Search for the cell housing the specified text and yield its (x, y) center coordinate. 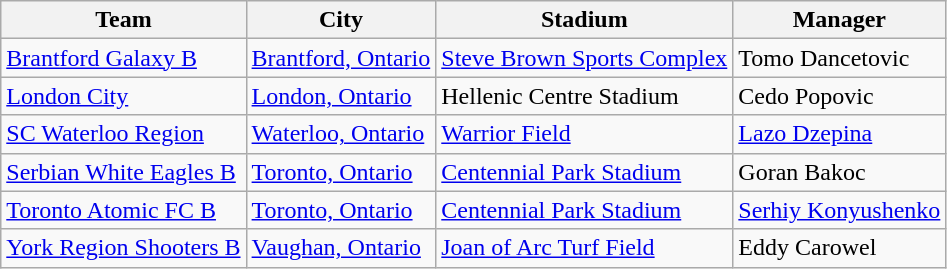
York Region Shooters B (124, 248)
Toronto Atomic FC B (124, 210)
Tomo Dancetovic (840, 58)
Warrior Field (584, 134)
Hellenic Centre Stadium (584, 96)
Serhiy Konyushenko (840, 210)
City (341, 20)
London, Ontario (341, 96)
Vaughan, Ontario (341, 248)
Serbian White Eagles B (124, 172)
Eddy Carowel (840, 248)
Stadium (584, 20)
Team (124, 20)
Manager (840, 20)
Cedo Popovic (840, 96)
Lazo Dzepina (840, 134)
London City (124, 96)
Steve Brown Sports Complex (584, 58)
Joan of Arc Turf Field (584, 248)
Waterloo, Ontario (341, 134)
Goran Bakoc (840, 172)
SC Waterloo Region (124, 134)
Brantford, Ontario (341, 58)
Brantford Galaxy B (124, 58)
